Scan for the cell matching the given text and deliver its (x, y) coordinate at center. 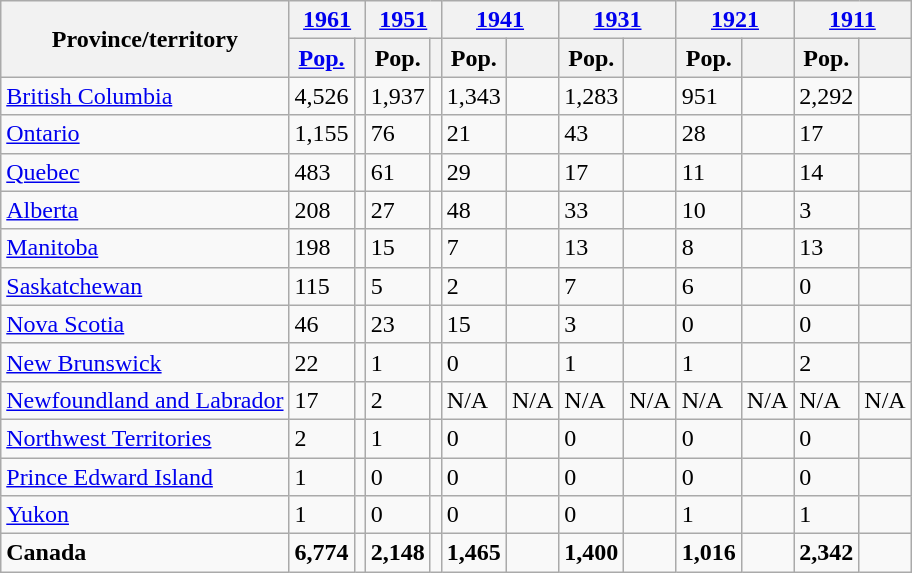
48 (474, 210)
5 (398, 286)
6,774 (322, 553)
1951 (403, 20)
1941 (500, 20)
Yukon (145, 515)
Prince Edward Island (145, 477)
Canada (145, 553)
115 (322, 286)
951 (708, 96)
1961 (327, 20)
1,155 (322, 134)
1,343 (474, 96)
2,292 (826, 96)
208 (322, 210)
1931 (618, 20)
Northwest Territories (145, 438)
1,937 (398, 96)
6 (708, 286)
Saskatchewan (145, 286)
33 (592, 210)
29 (474, 172)
1921 (734, 20)
Province/territory (145, 39)
Alberta (145, 210)
27 (398, 210)
Quebec (145, 172)
483 (322, 172)
British Columbia (145, 96)
Manitoba (145, 248)
76 (398, 134)
1911 (852, 20)
46 (322, 324)
2,148 (398, 553)
22 (322, 362)
New Brunswick (145, 362)
1,465 (474, 553)
10 (708, 210)
Newfoundland and Labrador (145, 400)
1,283 (592, 96)
11 (708, 172)
2,342 (826, 553)
4,526 (322, 96)
21 (474, 134)
43 (592, 134)
Ontario (145, 134)
28 (708, 134)
61 (398, 172)
14 (826, 172)
198 (322, 248)
8 (708, 248)
1,016 (708, 553)
23 (398, 324)
Nova Scotia (145, 324)
1,400 (592, 553)
